Output the [X, Y] coordinate of the center of the cell containing the given text.  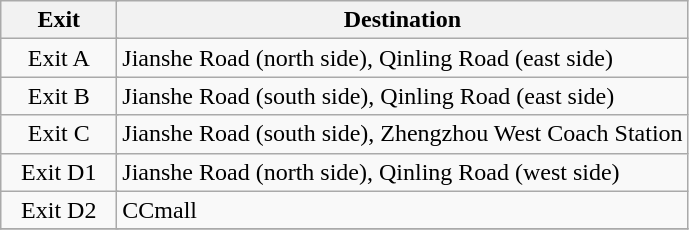
Exit D2 [59, 210]
Exit [59, 20]
Exit C [59, 134]
Jianshe Road (north side), Qinling Road (east side) [402, 58]
Exit D1 [59, 172]
CCmall [402, 210]
Jianshe Road (north side), Qinling Road (west side) [402, 172]
Destination [402, 20]
Exit A [59, 58]
Jianshe Road (south side), Zhengzhou West Coach Station [402, 134]
Jianshe Road (south side), Qinling Road (east side) [402, 96]
Exit B [59, 96]
